Provide the [x, y] coordinate of the cell's center where the given text is located.  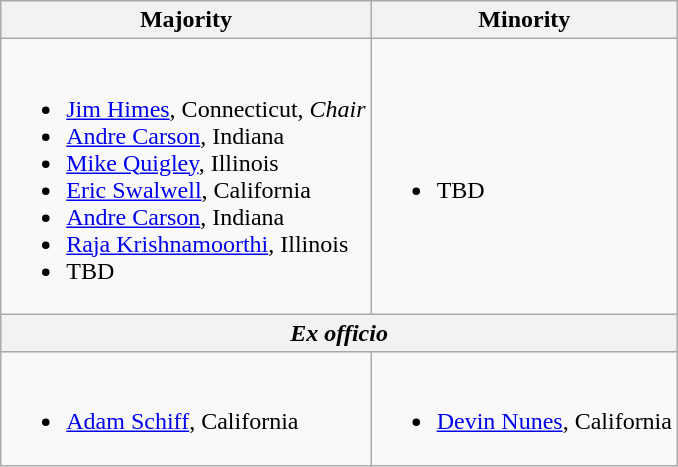
Minority [524, 20]
Devin Nunes, California [524, 408]
Ex officio [340, 333]
Adam Schiff, California [186, 408]
Majority [186, 20]
TBD [524, 176]
